Identify which cell holds the provided text, then report its (x, y) central coordinate. 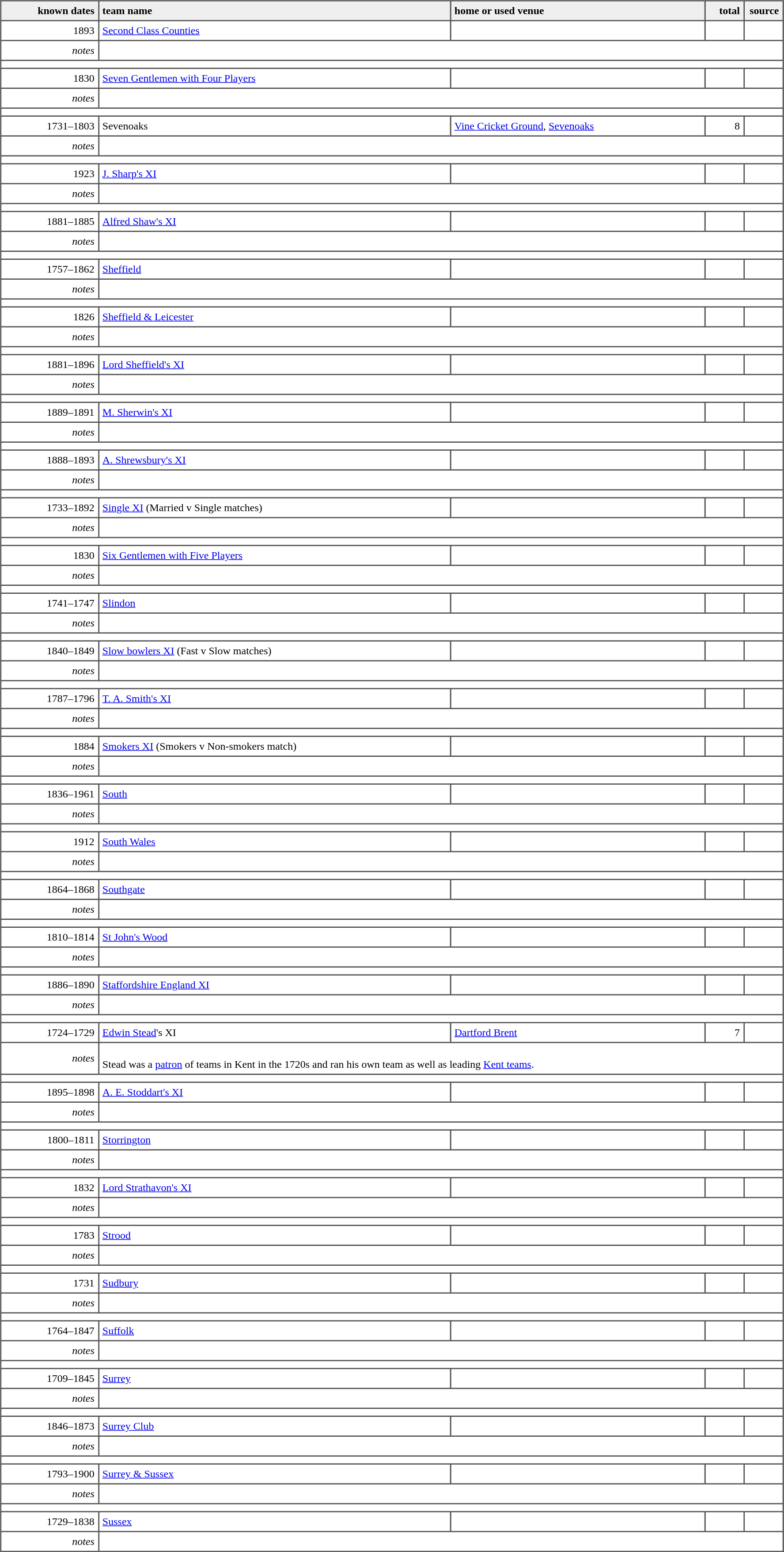
Strood (275, 1235)
1881–1885 (49, 221)
Dartford Brent (578, 1032)
Slow bowlers XI (Fast v Slow matches) (275, 650)
1893 (49, 30)
Sheffield (275, 269)
1888–1893 (49, 459)
known dates (49, 11)
source (763, 11)
Surrey & Sussex (275, 1474)
Alfred Shaw's XI (275, 221)
A. Shrewsbury's XI (275, 459)
Vine Cricket Ground, Sevenoaks (578, 125)
Surrey Club (275, 1426)
1787–1796 (49, 698)
1757–1862 (49, 269)
Stead was a patron of teams in Kent in the 1720s and ran his own team as well as leading Kent teams. (441, 1059)
8 (724, 125)
M. Sherwin's XI (275, 412)
Sudbury (275, 1283)
1840–1849 (49, 650)
Slindon (275, 603)
Second Class Counties (275, 30)
1783 (49, 1235)
Sussex (275, 1522)
1846–1873 (49, 1426)
1884 (49, 746)
1764–1847 (49, 1331)
1912 (49, 841)
Southgate (275, 889)
St John's Wood (275, 937)
team name (275, 11)
home or used venue (578, 11)
1889–1891 (49, 412)
1731 (49, 1283)
Suffolk (275, 1331)
Seven Gentlemen with Four Players (275, 78)
Staffordshire England XI (275, 984)
1881–1896 (49, 364)
total (724, 11)
Storrington (275, 1140)
South (275, 793)
1800–1811 (49, 1140)
1731–1803 (49, 125)
Smokers XI (Smokers v Non-smokers match) (275, 746)
1733–1892 (49, 507)
7 (724, 1032)
1864–1868 (49, 889)
Sevenoaks (275, 125)
1886–1890 (49, 984)
Lord Sheffield's XI (275, 364)
Lord Strathavon's XI (275, 1188)
1724–1729 (49, 1032)
1923 (49, 173)
1709–1845 (49, 1378)
J. Sharp's XI (275, 173)
A. E. Stoddart's XI (275, 1092)
Surrey (275, 1378)
Sheffield & Leicester (275, 316)
Edwin Stead's XI (275, 1032)
Six Gentlemen with Five Players (275, 555)
South Wales (275, 841)
Single XI (Married v Single matches) (275, 507)
1832 (49, 1188)
1810–1814 (49, 937)
1741–1747 (49, 603)
1793–1900 (49, 1474)
T. A. Smith's XI (275, 698)
1895–1898 (49, 1092)
1729–1838 (49, 1522)
1826 (49, 316)
1836–1961 (49, 793)
